Return the (x, y) coordinate for the center point of the cell that contains the specified text.  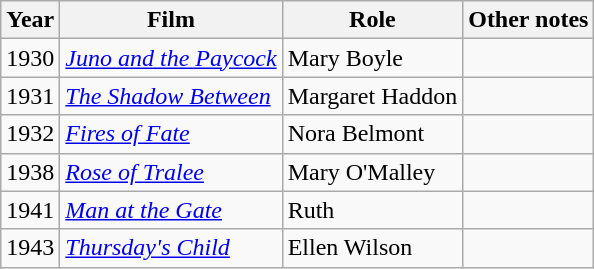
1931 (30, 96)
Ellen Wilson (372, 248)
Margaret Haddon (372, 96)
1943 (30, 248)
Other notes (528, 20)
Juno and the Paycock (171, 58)
Man at the Gate (171, 210)
Rose of Tralee (171, 172)
The Shadow Between (171, 96)
Role (372, 20)
Year (30, 20)
Ruth (372, 210)
Fires of Fate (171, 134)
Film (171, 20)
1941 (30, 210)
Thursday's Child (171, 248)
Nora Belmont (372, 134)
Mary O'Malley (372, 172)
Mary Boyle (372, 58)
1938 (30, 172)
1932 (30, 134)
1930 (30, 58)
